Scan for the cell matching the given text and deliver its (X, Y) coordinate at center. 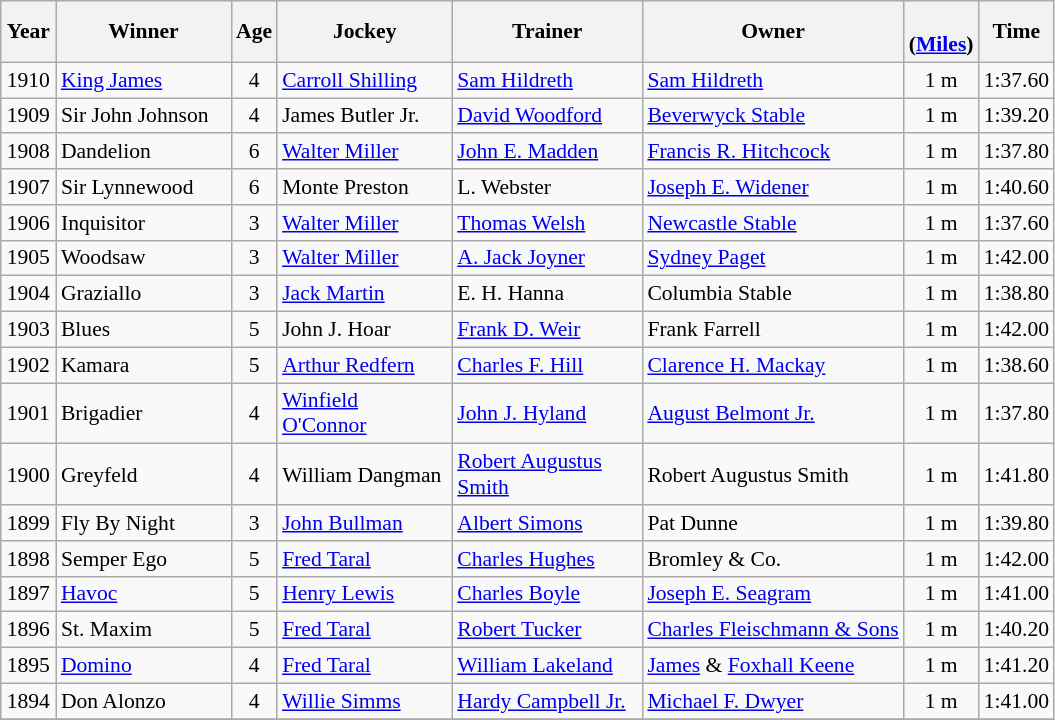
King James (144, 80)
Winfield O'Connor (364, 414)
Charles Hughes (547, 559)
1:41.80 (1016, 474)
August Belmont Jr. (772, 414)
1900 (28, 474)
Frank Farrell (772, 330)
1899 (28, 523)
Havoc (144, 594)
Michael F. Dwyer (772, 701)
William Dangman (364, 474)
1903 (28, 330)
Charles Fleischmann & Sons (772, 630)
1901 (28, 414)
Sydney Paget (772, 258)
Jockey (364, 32)
Bromley & Co. (772, 559)
1894 (28, 701)
John Bullman (364, 523)
Charles F. Hill (547, 365)
James & Foxhall Keene (772, 666)
Graziallo (144, 294)
1907 (28, 187)
1897 (28, 594)
1:40.60 (1016, 187)
David Woodford (547, 116)
Charles Boyle (547, 594)
Newcastle Stable (772, 223)
Beverwyck Stable (772, 116)
1:38.60 (1016, 365)
Carroll Shilling (364, 80)
Brigadier (144, 414)
William Lakeland (547, 666)
Trainer (547, 32)
Fly By Night (144, 523)
Willie Simms (364, 701)
John J. Hoar (364, 330)
Frank D. Weir (547, 330)
Joseph E. Widener (772, 187)
1908 (28, 152)
1:40.20 (1016, 630)
Jack Martin (364, 294)
Henry Lewis (364, 594)
1895 (28, 666)
Winner (144, 32)
Monte Preston (364, 187)
St. Maxim (144, 630)
Semper Ego (144, 559)
1:41.20 (1016, 666)
1902 (28, 365)
L. Webster (547, 187)
Woodsaw (144, 258)
Age (254, 32)
1898 (28, 559)
Time (1016, 32)
1904 (28, 294)
Owner (772, 32)
Domino (144, 666)
1909 (28, 116)
Greyfeld (144, 474)
Kamara (144, 365)
1896 (28, 630)
(Miles) (942, 32)
Don Alonzo (144, 701)
A. Jack Joyner (547, 258)
Arthur Redfern (364, 365)
Columbia Stable (772, 294)
E. H. Hanna (547, 294)
Sir John Johnson (144, 116)
John E. Madden (547, 152)
Year (28, 32)
1906 (28, 223)
1910 (28, 80)
Inquisitor (144, 223)
Sir Lynnewood (144, 187)
1905 (28, 258)
John J. Hyland (547, 414)
Dandelion (144, 152)
1:38.80 (1016, 294)
Albert Simons (547, 523)
Francis R. Hitchcock (772, 152)
Clarence H. Mackay (772, 365)
James Butler Jr. (364, 116)
Pat Dunne (772, 523)
Robert Tucker (547, 630)
Hardy Campbell Jr. (547, 701)
1:39.80 (1016, 523)
1:39.20 (1016, 116)
Blues (144, 330)
Thomas Welsh (547, 223)
Joseph E. Seagram (772, 594)
